Find where the given text appears and provide that cell's center as [X, Y] coordinate. 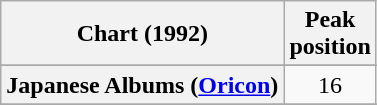
Chart (1992) [142, 34]
16 [330, 85]
Japanese Albums (Oricon) [142, 85]
Peakposition [330, 34]
